Return [x, y] of the center of cell containing provided text 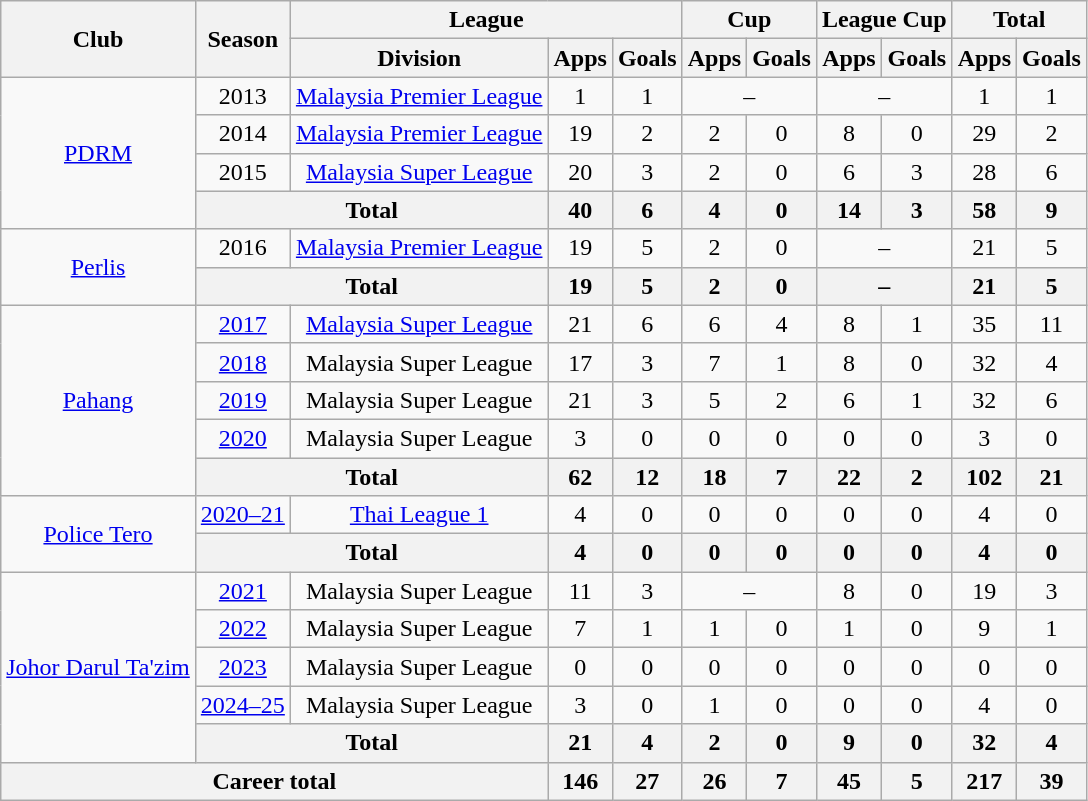
27 [647, 781]
146 [580, 781]
2018 [242, 362]
20 [580, 172]
26 [714, 781]
35 [984, 324]
28 [984, 172]
2022 [242, 629]
2013 [242, 96]
40 [580, 210]
58 [984, 210]
Johor Darul Ta'zim [98, 667]
102 [984, 477]
Thai League 1 [419, 515]
2020 [242, 438]
45 [848, 781]
Division [419, 58]
2024–25 [242, 705]
PDRM [98, 153]
2019 [242, 400]
2015 [242, 172]
2020–21 [242, 515]
14 [848, 210]
22 [848, 477]
League [486, 20]
Cup [749, 20]
Career total [274, 781]
2021 [242, 591]
Season [242, 39]
2017 [242, 324]
17 [580, 362]
League Cup [884, 20]
2023 [242, 667]
Club [98, 39]
29 [984, 134]
2016 [242, 248]
18 [714, 477]
39 [1052, 781]
Pahang [98, 400]
Perlis [98, 267]
2014 [242, 134]
Police Tero [98, 534]
217 [984, 781]
12 [647, 477]
62 [580, 477]
